Locate the cell with the specified text and output its (X, Y) center coordinate. 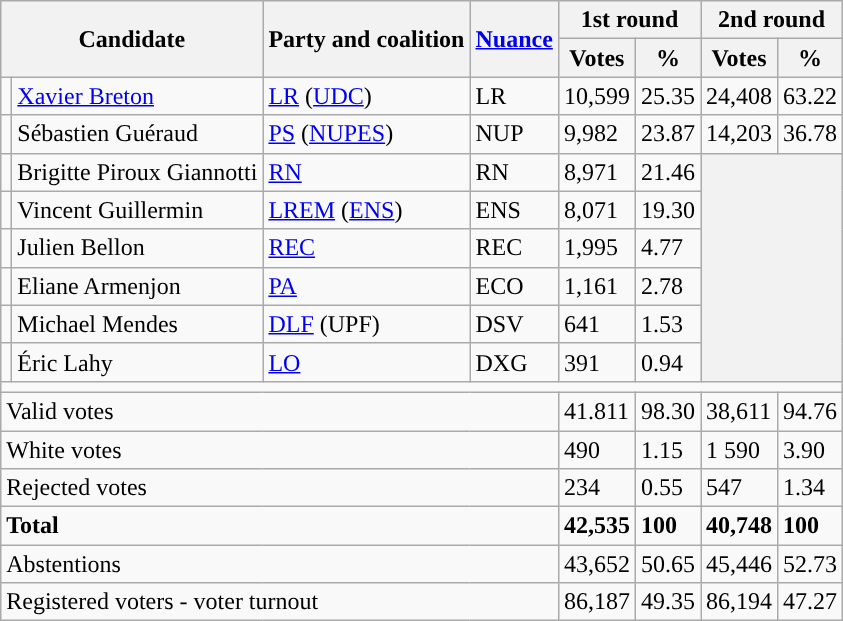
LREM (ENS) (366, 210)
1 590 (738, 449)
40,748 (738, 526)
641 (596, 324)
94.76 (810, 411)
8,071 (596, 210)
Michael Mendes (138, 324)
Xavier Breton (138, 96)
8,971 (596, 172)
49.35 (668, 602)
Éric Lahy (138, 362)
21.46 (668, 172)
0.55 (668, 488)
1.53 (668, 324)
1.34 (810, 488)
1,995 (596, 248)
25.35 (668, 96)
43,652 (596, 564)
Rejected votes (280, 488)
LR (514, 96)
ENS (514, 210)
Nuance (514, 39)
Eliane Armenjon (138, 286)
NUP (514, 134)
DSV (514, 324)
Candidate (132, 39)
PS (NUPES) (366, 134)
Abstentions (280, 564)
4.77 (668, 248)
PA (366, 286)
24,408 (738, 96)
98.30 (668, 411)
Valid votes (280, 411)
50.65 (668, 564)
Sébastien Guéraud (138, 134)
0.94 (668, 362)
Registered voters - voter turnout (280, 602)
234 (596, 488)
ECO (514, 286)
Total (280, 526)
52.73 (810, 564)
547 (738, 488)
Brigitte Piroux Giannotti (138, 172)
Julien Bellon (138, 248)
DLF (UPF) (366, 324)
2nd round (771, 20)
19.30 (668, 210)
36.78 (810, 134)
1,161 (596, 286)
47.27 (810, 602)
Vincent Guillermin (138, 210)
1.15 (668, 449)
White votes (280, 449)
38,611 (738, 411)
9,982 (596, 134)
86,187 (596, 602)
63.22 (810, 96)
LO (366, 362)
45,446 (738, 564)
2.78 (668, 286)
42,535 (596, 526)
1st round (629, 20)
86,194 (738, 602)
10,599 (596, 96)
3.90 (810, 449)
14,203 (738, 134)
41.811 (596, 411)
DXG (514, 362)
391 (596, 362)
Party and coalition (366, 39)
LR (UDC) (366, 96)
23.87 (668, 134)
490 (596, 449)
